Output the [X, Y] coordinate of the center of the cell containing the given text.  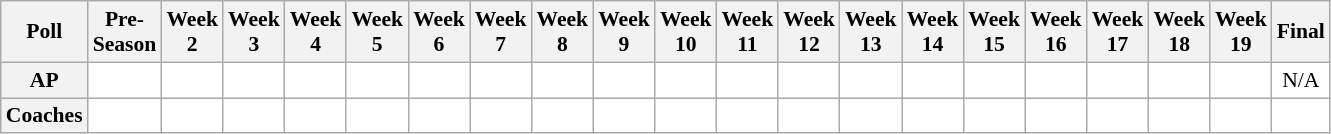
Week10 [686, 32]
Week6 [439, 32]
Week19 [1241, 32]
Week14 [933, 32]
Pre-Season [125, 32]
Coaches [44, 116]
Week4 [316, 32]
Week18 [1179, 32]
Week7 [501, 32]
Week2 [192, 32]
Week12 [809, 32]
Week5 [377, 32]
Week17 [1118, 32]
Final [1301, 32]
Week16 [1056, 32]
Week8 [562, 32]
Week3 [254, 32]
Week15 [994, 32]
AP [44, 80]
Week11 [748, 32]
Week9 [624, 32]
N/A [1301, 80]
Week13 [871, 32]
Poll [44, 32]
